Identify which cell holds the provided text, then report its [X, Y] central coordinate. 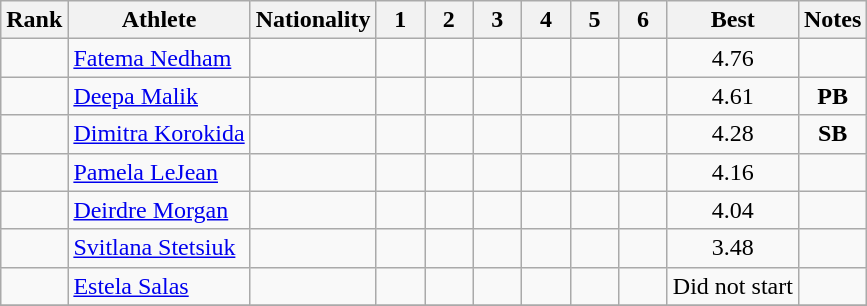
3.48 [732, 248]
5 [594, 20]
4.04 [732, 210]
1 [400, 20]
6 [644, 20]
Fatema Nedham [159, 58]
4.28 [732, 134]
Notes [832, 20]
4.61 [732, 96]
4 [546, 20]
Did not start [732, 286]
Nationality [313, 20]
4.76 [732, 58]
PB [832, 96]
Dimitra Korokida [159, 134]
Deepa Malik [159, 96]
2 [450, 20]
Deirdre Morgan [159, 210]
Athlete [159, 20]
Rank [34, 20]
3 [498, 20]
Pamela LeJean [159, 172]
Svitlana Stetsiuk [159, 248]
4.16 [732, 172]
Estela Salas [159, 286]
SB [832, 134]
Best [732, 20]
